Scan for the cell matching the given text and deliver its [X, Y] coordinate at center. 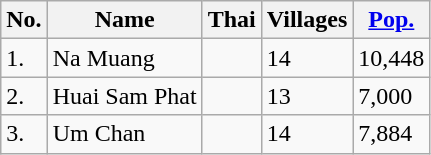
2. [24, 96]
Name [124, 20]
3. [24, 134]
Um Chan [124, 134]
1. [24, 58]
Pop. [392, 20]
Thai [232, 20]
7,000 [392, 96]
No. [24, 20]
Huai Sam Phat [124, 96]
Na Muang [124, 58]
13 [307, 96]
Villages [307, 20]
10,448 [392, 58]
7,884 [392, 134]
